From the cell containing the given text, extract its center point as [x, y] coordinate. 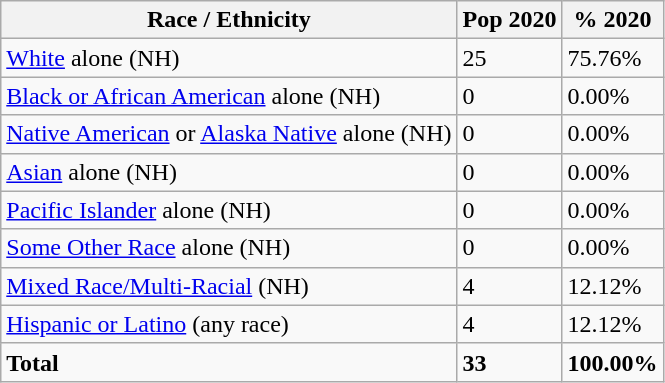
Total [229, 362]
Race / Ethnicity [229, 20]
White alone (NH) [229, 58]
Asian alone (NH) [229, 172]
Pop 2020 [510, 20]
75.76% [612, 58]
Black or African American alone (NH) [229, 96]
Mixed Race/Multi-Racial (NH) [229, 286]
Hispanic or Latino (any race) [229, 324]
33 [510, 362]
Native American or Alaska Native alone (NH) [229, 134]
Pacific Islander alone (NH) [229, 210]
Some Other Race alone (NH) [229, 248]
% 2020 [612, 20]
100.00% [612, 362]
25 [510, 58]
